Capture the cell that displays the provided text and extract its (x, y) central coordinate. 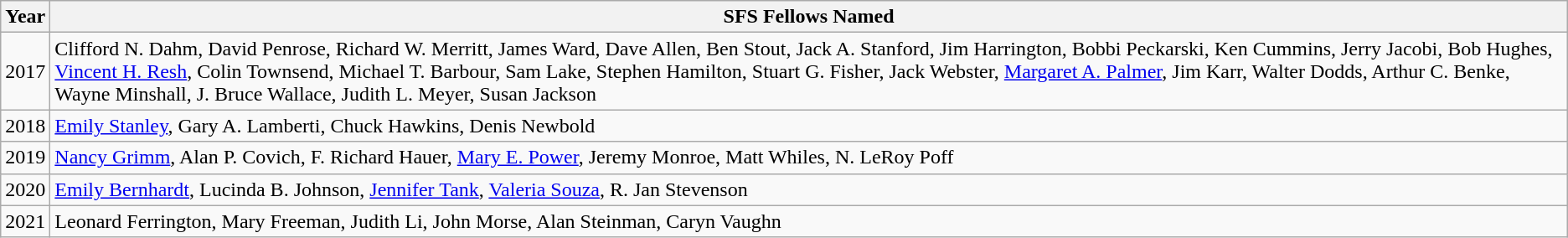
Leonard Ferrington, Mary Freeman, Judith Li, John Morse, Alan Steinman, Caryn Vaughn (809, 221)
SFS Fellows Named (809, 17)
2018 (25, 126)
2021 (25, 221)
2017 (25, 71)
2020 (25, 189)
Year (25, 17)
2019 (25, 158)
Nancy Grimm, Alan P. Covich, F. Richard Hauer, Mary E. Power, Jeremy Monroe, Matt Whiles, N. LeRoy Poff (809, 158)
Emily Stanley, Gary A. Lamberti, Chuck Hawkins, Denis Newbold (809, 126)
Emily Bernhardt, Lucinda B. Johnson, Jennifer Tank, Valeria Souza, R. Jan Stevenson (809, 189)
